From the cell containing the given text, extract its center point as (X, Y) coordinate. 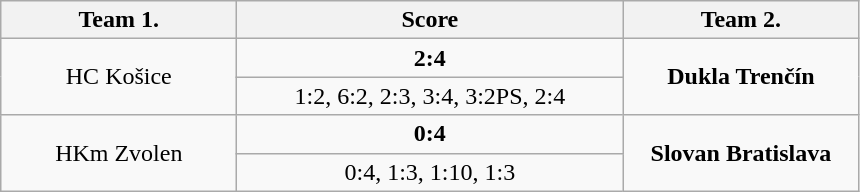
1:2, 6:2, 2:3, 3:4, 3:2PS, 2:4 (430, 96)
0:4 (430, 134)
Team 1. (119, 20)
2:4 (430, 58)
Slovan Bratislava (741, 153)
0:4, 1:3, 1:10, 1:3 (430, 172)
Score (430, 20)
Dukla Trenčín (741, 77)
HKm Zvolen (119, 153)
HC Košice (119, 77)
Team 2. (741, 20)
